Search for the cell housing the specified text and yield its [x, y] center coordinate. 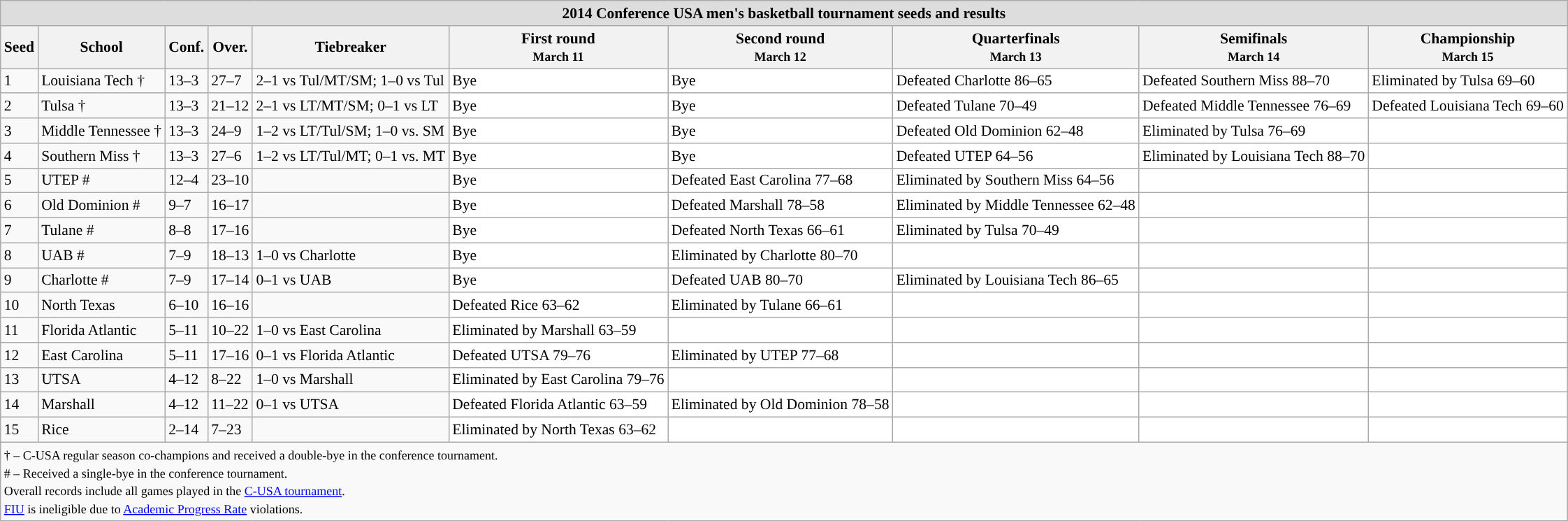
ChampionshipMarch 15 [1467, 48]
Eliminated by Louisiana Tech 86–65 [1016, 280]
0–1 vs Florida Atlantic [351, 355]
North Texas [101, 306]
Over. [230, 48]
12–4 [186, 180]
Tulsa † [101, 106]
10–22 [230, 330]
5 [20, 180]
2–14 [186, 430]
Defeated Charlotte 86–65 [1016, 81]
8–8 [186, 231]
0–1 vs UAB [351, 280]
Southern Miss † [101, 156]
Defeated North Texas 66–61 [781, 231]
Charlotte # [101, 280]
Eliminated by UTEP 77–68 [781, 355]
Defeated Middle Tennessee 76–69 [1254, 106]
21–12 [230, 106]
Tiebreaker [351, 48]
11–22 [230, 405]
QuarterfinalsMarch 13 [1016, 48]
Eliminated by Louisiana Tech 88–70 [1254, 156]
UAB # [101, 255]
First roundMarch 11 [558, 48]
Marshall [101, 405]
Defeated UAB 80–70 [781, 280]
13 [20, 380]
3 [20, 131]
8 [20, 255]
Defeated East Carolina 77–68 [781, 180]
School [101, 48]
Defeated Old Dominion 62–48 [1016, 131]
27–7 [230, 81]
Eliminated by Marshall 63–59 [558, 330]
10 [20, 306]
15 [20, 430]
Rice [101, 430]
Conf. [186, 48]
1 [20, 81]
Louisiana Tech † [101, 81]
Eliminated by Tulane 66–61 [781, 306]
14 [20, 405]
UTEP # [101, 180]
Defeated Florida Atlantic 63–59 [558, 405]
7–23 [230, 430]
0–1 vs UTSA [351, 405]
Florida Atlantic [101, 330]
2–1 vs LT/MT/SM; 0–1 vs LT [351, 106]
Middle Tennessee † [101, 131]
12 [20, 355]
Defeated Marshall 78–58 [781, 206]
7 [20, 231]
Old Dominion # [101, 206]
4 [20, 156]
16–16 [230, 306]
1–2 vs LT/Tul/SM; 1–0 vs. SM [351, 131]
UTSA [101, 380]
2014 Conference USA men's basketball tournament seeds and results [784, 13]
24–9 [230, 131]
Defeated UTSA 79–76 [558, 355]
Eliminated by Tulsa 69–60 [1467, 81]
1–2 vs LT/Tul/MT; 0–1 vs. MT [351, 156]
11 [20, 330]
1–0 vs East Carolina [351, 330]
9–7 [186, 206]
9 [20, 280]
Eliminated by Charlotte 80–70 [781, 255]
Eliminated by Southern Miss 64–56 [1016, 180]
Defeated Tulane 70–49 [1016, 106]
Seed [20, 48]
2 [20, 106]
Defeated UTEP 64–56 [1016, 156]
Eliminated by Tulsa 70–49 [1016, 231]
SemifinalsMarch 14 [1254, 48]
Eliminated by North Texas 63–62 [558, 430]
Defeated Rice 63–62 [558, 306]
Defeated Southern Miss 88–70 [1254, 81]
18–13 [230, 255]
Defeated Louisiana Tech 69–60 [1467, 106]
Eliminated by Middle Tennessee 62–48 [1016, 206]
16–17 [230, 206]
8–22 [230, 380]
17–14 [230, 280]
Tulane # [101, 231]
Eliminated by East Carolina 79–76 [558, 380]
Eliminated by Old Dominion 78–58 [781, 405]
Second roundMarch 12 [781, 48]
1–0 vs Marshall [351, 380]
Eliminated by Tulsa 76–69 [1254, 131]
27–6 [230, 156]
23–10 [230, 180]
2–1 vs Tul/MT/SM; 1–0 vs Tul [351, 81]
East Carolina [101, 355]
1–0 vs Charlotte [351, 255]
6 [20, 206]
6–10 [186, 306]
